For the text-containing cell, return its midpoint in (x, y) coordinate format. 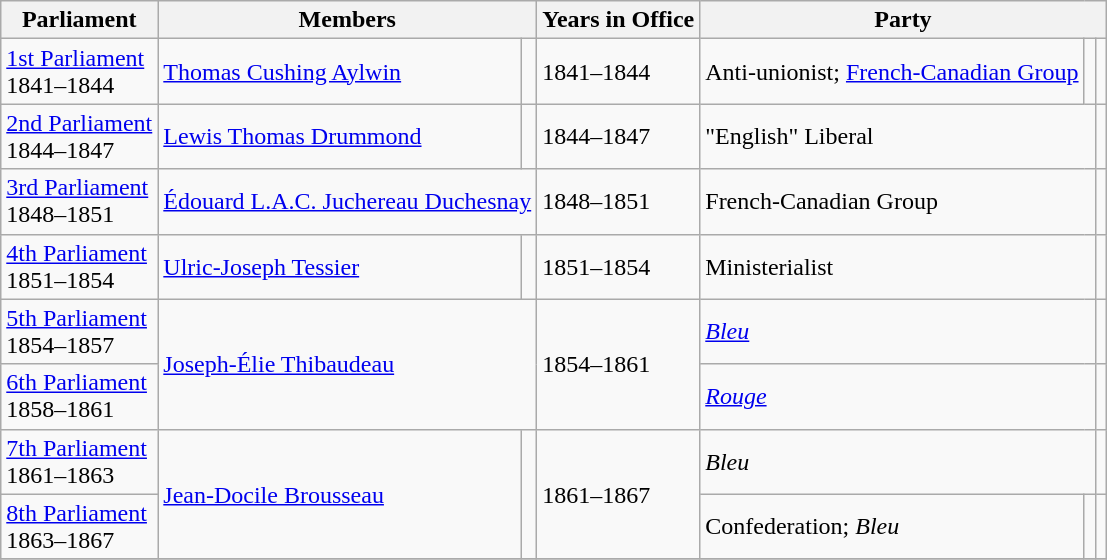
1848–1851 (618, 202)
Édouard L.A.C. Juchereau Duchesnay (348, 202)
Ulric-Joseph Tessier (340, 266)
"English" Liberal (898, 136)
5th Parliament 1854–1857 (80, 332)
1854–1861 (618, 364)
1841–1844 (618, 72)
4th Parliament 1851–1854 (80, 266)
Members (348, 20)
Rouge (898, 396)
6th Parliament 1858–1861 (80, 396)
French-Canadian Group (898, 202)
Years in Office (618, 20)
Confederation; Bleu (892, 526)
Anti-unionist; French-Canadian Group (892, 72)
1851–1854 (618, 266)
1st Parliament1841–1844 (80, 72)
Joseph-Élie Thibaudeau (348, 364)
Ministerialist (898, 266)
1844–1847 (618, 136)
8th Parliament 1863–1867 (80, 526)
Thomas Cushing Aylwin (340, 72)
Parliament (80, 20)
Lewis Thomas Drummond (340, 136)
7th Parliament 1861–1863 (80, 462)
Party (903, 20)
Jean-Docile Brousseau (340, 494)
2nd Parliament 1844–1847 (80, 136)
1861–1867 (618, 494)
3rd Parliament 1848–1851 (80, 202)
